Search for the cell housing the specified text and yield its (X, Y) center coordinate. 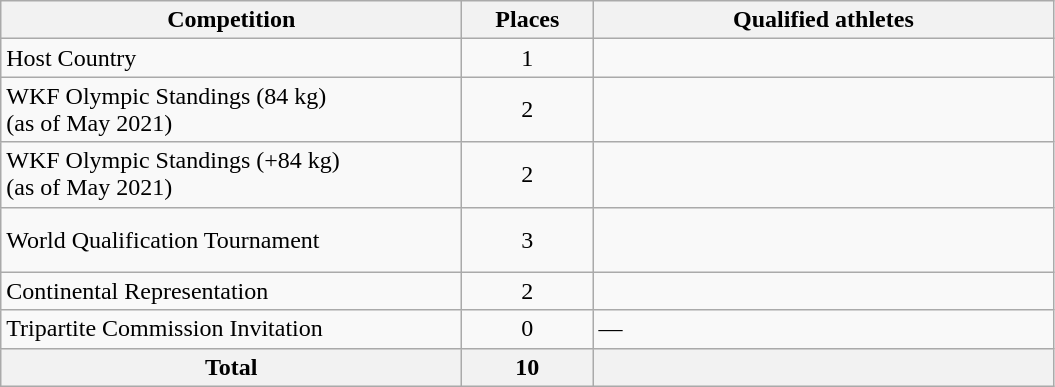
3 (528, 240)
WKF Olympic Standings (84 kg)(as of May 2021) (232, 110)
Qualified athletes (824, 20)
World Qualification Tournament (232, 240)
Host Country (232, 58)
Total (232, 367)
Competition (232, 20)
0 (528, 329)
WKF Olympic Standings (+84 kg)(as of May 2021) (232, 174)
Places (528, 20)
Continental Representation (232, 291)
Tripartite Commission Invitation (232, 329)
1 (528, 58)
— (824, 329)
10 (528, 367)
